Locate the cell with the specified text and output its (x, y) center coordinate. 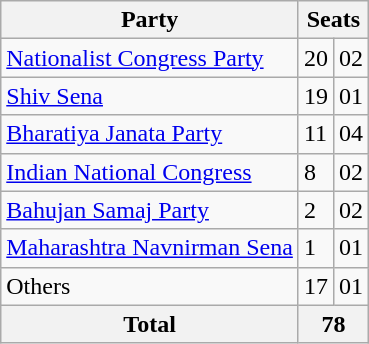
1 (316, 248)
17 (316, 286)
Nationalist Congress Party (150, 58)
Bharatiya Janata Party (150, 134)
11 (316, 134)
Seats (333, 20)
04 (350, 134)
2 (316, 210)
Indian National Congress (150, 172)
Bahujan Samaj Party (150, 210)
Others (150, 286)
20 (316, 58)
8 (316, 172)
78 (333, 324)
Shiv Sena (150, 96)
19 (316, 96)
Total (150, 324)
Maharashtra Navnirman Sena (150, 248)
Party (150, 20)
